Provide the [x, y] coordinate of the cell's center where the given text is located.  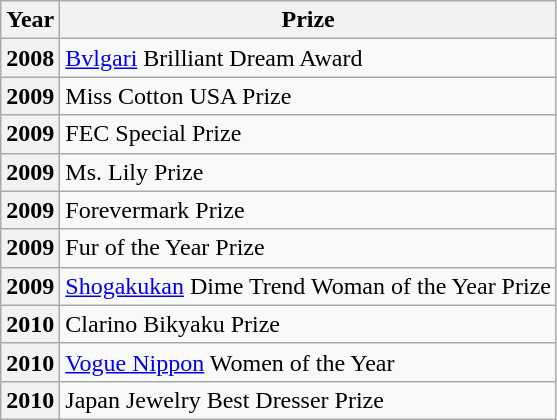
Shogakukan Dime Trend Woman of the Year Prize [308, 286]
Miss Cotton USA Prize [308, 96]
Clarino Bikyaku Prize [308, 324]
Prize [308, 20]
Ms. Lily Prize [308, 172]
Fur of the Year Prize [308, 248]
Bvlgari Brilliant Dream Award [308, 58]
Japan Jewelry Best Dresser Prize [308, 400]
Forevermark Prize [308, 210]
Vogue Nippon Women of the Year [308, 362]
2008 [30, 58]
Year [30, 20]
FEC Special Prize [308, 134]
